Return the [X, Y] coordinate for the center point of the cell that contains the specified text.  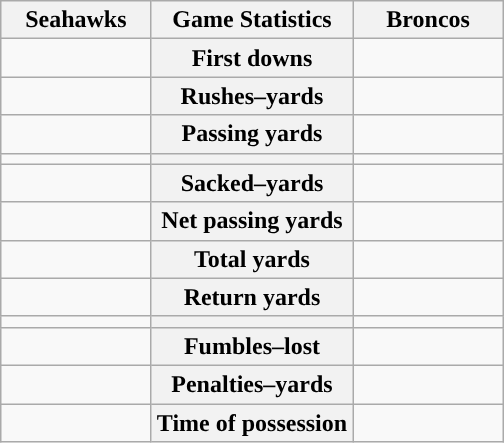
Net passing yards [252, 221]
Rushes–yards [252, 96]
Penalties–yards [252, 384]
Broncos [428, 20]
Fumbles–lost [252, 346]
Time of possession [252, 423]
Return yards [252, 297]
Seahawks [76, 20]
Game Statistics [252, 20]
Passing yards [252, 134]
First downs [252, 58]
Total yards [252, 259]
Sacked–yards [252, 183]
